Identify which cell holds the provided text, then report its [X, Y] central coordinate. 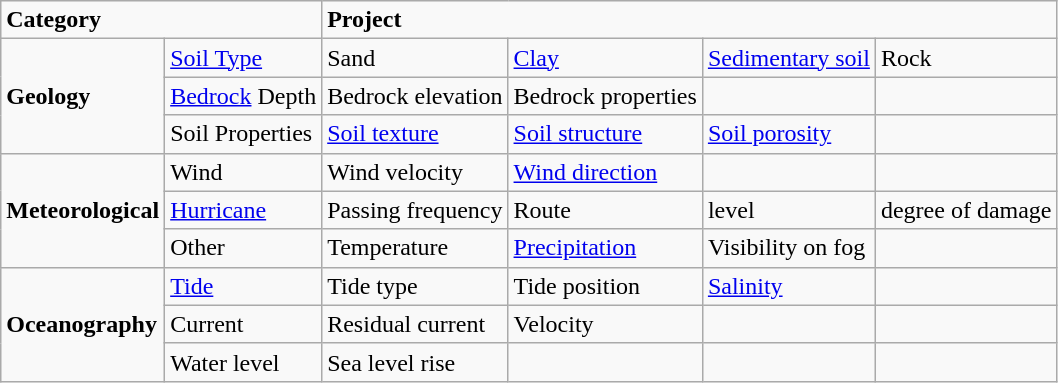
Soil structure [605, 134]
Hurricane [244, 210]
Geology [83, 96]
Route [605, 210]
Visibility on fog [788, 248]
Meteorological [83, 210]
Bedrock elevation [415, 96]
Temperature [415, 248]
Velocity [605, 324]
Clay [605, 58]
Oceanography [83, 324]
Tide type [415, 286]
Precipitation [605, 248]
Wind direction [605, 172]
Category [162, 20]
Tide [244, 286]
Soil porosity [788, 134]
Soil Properties [244, 134]
Current [244, 324]
Salinity [788, 286]
Tide position [605, 286]
Residual current [415, 324]
Rock [966, 58]
Bedrock Depth [244, 96]
Bedrock properties [605, 96]
Sedimentary soil [788, 58]
Wind [244, 172]
Sea level rise [415, 362]
Sand [415, 58]
Project [690, 20]
Soil texture [415, 134]
degree of damage [966, 210]
Passing frequency [415, 210]
Wind velocity [415, 172]
Soil Type [244, 58]
level [788, 210]
Water level [244, 362]
Other [244, 248]
